Provide the (X, Y) coordinate of the cell's center where the given text is located.  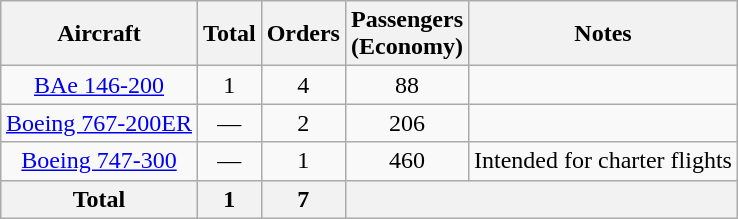
206 (406, 123)
Boeing 747-300 (98, 161)
Boeing 767-200ER (98, 123)
Aircraft (98, 34)
Intended for charter flights (604, 161)
Passengers(Economy) (406, 34)
Orders (303, 34)
2 (303, 123)
BAe 146-200 (98, 85)
Notes (604, 34)
4 (303, 85)
88 (406, 85)
7 (303, 199)
460 (406, 161)
